From the cell containing the given text, extract its center point as (X, Y) coordinate. 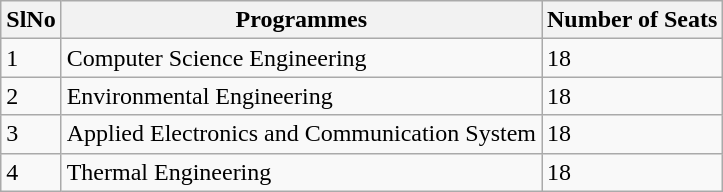
Environmental Engineering (301, 96)
Applied Electronics and Communication System (301, 134)
2 (31, 96)
Computer Science Engineering (301, 58)
SlNo (31, 20)
4 (31, 172)
Number of Seats (632, 20)
Programmes (301, 20)
1 (31, 58)
3 (31, 134)
Thermal Engineering (301, 172)
